Identify which cell holds the provided text, then report its [X, Y] central coordinate. 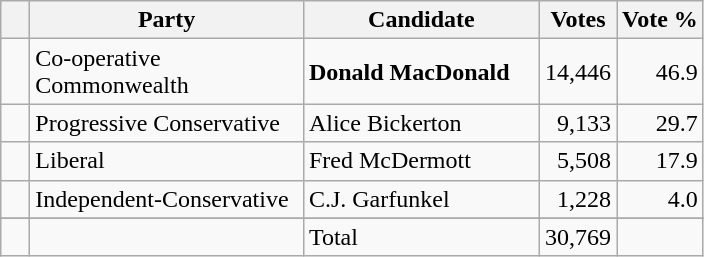
Total [421, 237]
Liberal [167, 161]
1,228 [578, 199]
46.9 [660, 72]
Candidate [421, 20]
5,508 [578, 161]
C.J. Garfunkel [421, 199]
Alice Bickerton [421, 123]
Co-operative Commonwealth [167, 72]
30,769 [578, 237]
Vote % [660, 20]
Votes [578, 20]
29.7 [660, 123]
Independent-Conservative [167, 199]
Fred McDermott [421, 161]
4.0 [660, 199]
Party [167, 20]
14,446 [578, 72]
Progressive Conservative [167, 123]
9,133 [578, 123]
17.9 [660, 161]
Donald MacDonald [421, 72]
